Pinpoint the cell where the given text exists, returning its [x, y] midpoint coordinate. 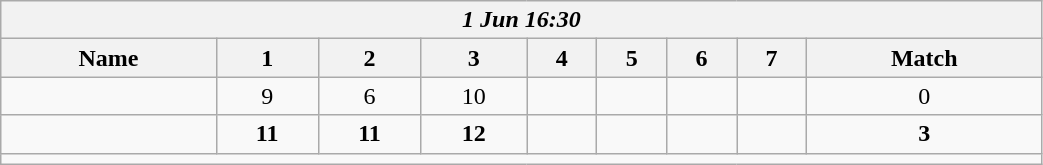
Name [108, 58]
10 [474, 96]
1 Jun 16:30 [522, 20]
0 [924, 96]
12 [474, 134]
9 [267, 96]
7 [772, 58]
4 [562, 58]
Match [924, 58]
1 [267, 58]
5 [632, 58]
2 [369, 58]
